Output the [X, Y] coordinate of the center of the cell containing the given text.  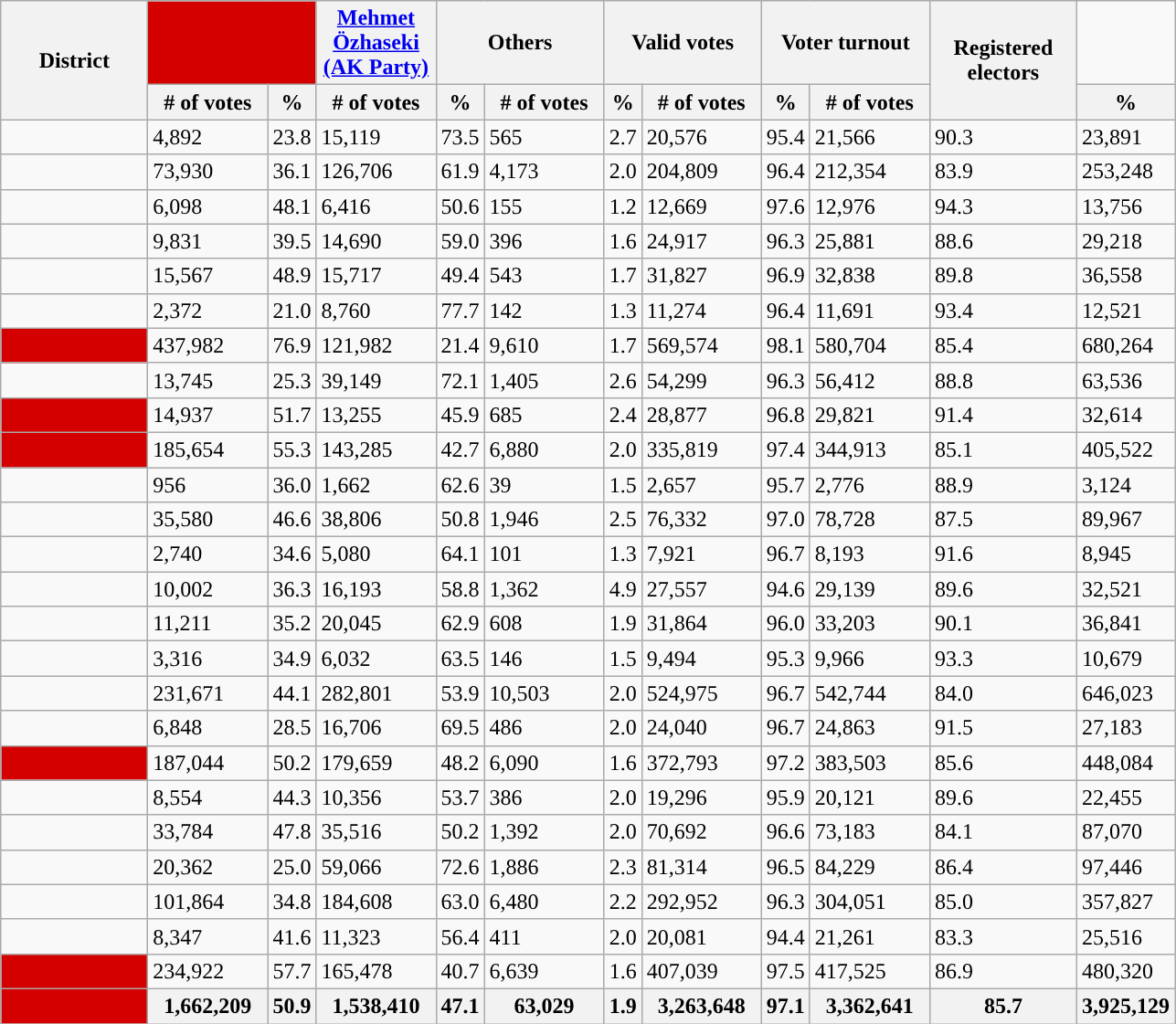
16,706 [376, 728]
56.4 [461, 936]
28,877 [702, 415]
185,654 [208, 449]
101 [545, 554]
335,819 [702, 449]
21,261 [870, 936]
9,966 [870, 659]
85.6 [1003, 763]
6,416 [376, 206]
25.0 [292, 867]
179,659 [376, 763]
11,691 [870, 311]
59.0 [461, 241]
9,831 [208, 241]
84.1 [1003, 832]
21,566 [870, 137]
97.4 [786, 449]
34.8 [292, 902]
93.4 [1003, 311]
87.5 [1003, 520]
21.0 [292, 311]
97.2 [786, 763]
90.3 [1003, 137]
88.9 [1003, 485]
9,494 [702, 659]
36.1 [292, 172]
20,121 [870, 797]
1,405 [545, 380]
8,945 [1126, 554]
29,139 [870, 589]
15,717 [376, 276]
77.7 [461, 311]
69.5 [461, 728]
6,639 [545, 971]
27,183 [1126, 728]
Registered electors [1003, 60]
396 [545, 241]
95.9 [786, 797]
86.4 [1003, 867]
204,809 [702, 172]
44.1 [292, 693]
91.5 [1003, 728]
95.3 [786, 659]
1,886 [545, 867]
187,044 [208, 763]
46.6 [292, 520]
63.5 [461, 659]
64.1 [461, 554]
45.9 [461, 415]
2.3 [623, 867]
29,821 [870, 415]
94.4 [786, 936]
2.5 [623, 520]
1,392 [545, 832]
12,669 [702, 206]
1.2 [623, 206]
2,776 [870, 485]
542,744 [870, 693]
486 [545, 728]
96.9 [786, 276]
6,848 [208, 728]
96.5 [786, 867]
85.4 [1003, 345]
57.7 [292, 971]
685 [545, 415]
14,690 [376, 241]
22,455 [1126, 797]
61.9 [461, 172]
56,412 [870, 380]
48.2 [461, 763]
35,516 [376, 832]
11,211 [208, 624]
96.6 [786, 832]
Mehmet Özhaseki (AK Party) [376, 43]
2.4 [623, 415]
97.0 [786, 520]
76.9 [292, 345]
88.8 [1003, 380]
33,784 [208, 832]
93.3 [1003, 659]
27,557 [702, 589]
48.9 [292, 276]
47.8 [292, 832]
83.3 [1003, 936]
8,347 [208, 936]
357,827 [1126, 902]
407,039 [702, 971]
10,679 [1126, 659]
63.0 [461, 902]
Valid votes [683, 43]
4,892 [208, 137]
62.9 [461, 624]
54,299 [702, 380]
91.6 [1003, 554]
58.8 [461, 589]
72.1 [461, 380]
231,671 [208, 693]
417,525 [870, 971]
3,124 [1126, 485]
383,503 [870, 763]
372,793 [702, 763]
3,925,129 [1126, 1006]
63,536 [1126, 380]
96.8 [786, 415]
District [75, 60]
97.1 [786, 1006]
680,264 [1126, 345]
25.3 [292, 380]
47.1 [461, 1006]
480,320 [1126, 971]
39,149 [376, 380]
10,002 [208, 589]
126,706 [376, 172]
36.0 [292, 485]
437,982 [208, 345]
91.4 [1003, 415]
165,478 [376, 971]
16,193 [376, 589]
3,316 [208, 659]
34.6 [292, 554]
25,516 [1126, 936]
304,051 [870, 902]
146 [545, 659]
2,740 [208, 554]
51.7 [292, 415]
36,841 [1126, 624]
94.3 [1003, 206]
386 [545, 797]
95.7 [786, 485]
50.9 [292, 1006]
24,917 [702, 241]
41.6 [292, 936]
73,930 [208, 172]
97.5 [786, 971]
20,045 [376, 624]
155 [545, 206]
253,248 [1126, 172]
8,760 [376, 311]
1,662,209 [208, 1006]
11,274 [702, 311]
78,728 [870, 520]
81,314 [702, 867]
2.6 [623, 380]
39 [545, 485]
234,922 [208, 971]
405,522 [1126, 449]
8,554 [208, 797]
6,032 [376, 659]
6,090 [545, 763]
29,218 [1126, 241]
24,863 [870, 728]
44.3 [292, 797]
73.5 [461, 137]
96.0 [786, 624]
35,580 [208, 520]
7,921 [702, 554]
36.3 [292, 589]
12,976 [870, 206]
565 [545, 137]
1,662 [376, 485]
4,173 [545, 172]
1,538,410 [376, 1006]
101,864 [208, 902]
956 [208, 485]
15,119 [376, 137]
2.2 [623, 902]
24,040 [702, 728]
40.7 [461, 971]
448,084 [1126, 763]
84.0 [1003, 693]
94.6 [786, 589]
12,521 [1126, 311]
121,982 [376, 345]
55.3 [292, 449]
Others [520, 43]
38,806 [376, 520]
31,864 [702, 624]
98.1 [786, 345]
580,704 [870, 345]
23,891 [1126, 137]
4.9 [623, 589]
292,952 [702, 902]
85.0 [1003, 902]
15,567 [208, 276]
212,354 [870, 172]
49.4 [461, 276]
88.6 [1003, 241]
32,614 [1126, 415]
90.1 [1003, 624]
70,692 [702, 832]
14,937 [208, 415]
13,255 [376, 415]
5,080 [376, 554]
2,657 [702, 485]
2,372 [208, 311]
32,521 [1126, 589]
3,362,641 [870, 1006]
13,745 [208, 380]
20,081 [702, 936]
1,362 [545, 589]
10,503 [545, 693]
1,946 [545, 520]
89.8 [1003, 276]
31,827 [702, 276]
83.9 [1003, 172]
21.4 [461, 345]
73,183 [870, 832]
89,967 [1126, 520]
20,362 [208, 867]
35.2 [292, 624]
39.5 [292, 241]
97.6 [786, 206]
344,913 [870, 449]
86.9 [1003, 971]
85.1 [1003, 449]
32,838 [870, 276]
10,356 [376, 797]
524,975 [702, 693]
142 [545, 311]
28.5 [292, 728]
76,332 [702, 520]
2.7 [623, 137]
85.7 [1003, 1006]
42.7 [461, 449]
63,029 [545, 1006]
53.7 [461, 797]
25,881 [870, 241]
11,323 [376, 936]
6,480 [545, 902]
608 [545, 624]
143,285 [376, 449]
33,203 [870, 624]
53.9 [461, 693]
87,070 [1126, 832]
6,880 [545, 449]
Voter turnout [845, 43]
48.1 [292, 206]
282,801 [376, 693]
36,558 [1126, 276]
569,574 [702, 345]
6,098 [208, 206]
23.8 [292, 137]
72.6 [461, 867]
97,446 [1126, 867]
19,296 [702, 797]
9,610 [545, 345]
84,229 [870, 867]
543 [545, 276]
13,756 [1126, 206]
184,608 [376, 902]
411 [545, 936]
50.6 [461, 206]
8,193 [870, 554]
646,023 [1126, 693]
95.4 [786, 137]
62.6 [461, 485]
59,066 [376, 867]
34.9 [292, 659]
20,576 [702, 137]
3,263,648 [702, 1006]
50.8 [461, 520]
